Scan for the cell matching the given text and deliver its (x, y) coordinate at center. 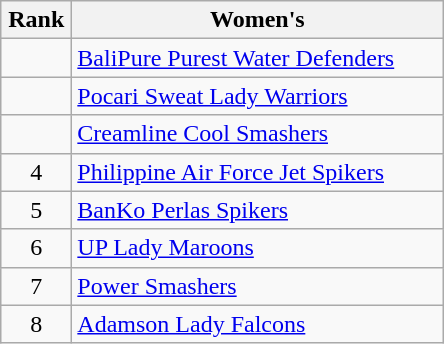
Women's (258, 20)
7 (36, 286)
6 (36, 248)
BaliPure Purest Water Defenders (258, 58)
BanKo Perlas Spikers (258, 210)
Power Smashers (258, 286)
Pocari Sweat Lady Warriors (258, 96)
5 (36, 210)
Philippine Air Force Jet Spikers (258, 172)
4 (36, 172)
8 (36, 324)
Creamline Cool Smashers (258, 134)
Rank (36, 20)
Adamson Lady Falcons (258, 324)
UP Lady Maroons (258, 248)
